Search for the cell housing the specified text and yield its (x, y) center coordinate. 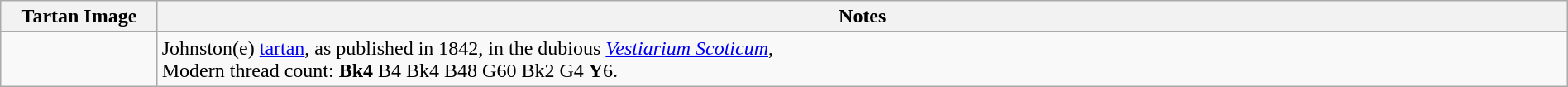
Johnston(e) tartan, as published in 1842, in the dubious Vestiarium Scoticum,Modern thread count: Bk4 B4 Bk4 B48 G60 Bk2 G4 Y6. (862, 60)
Tartan Image (79, 17)
Notes (862, 17)
